Return [X, Y] of the center of cell containing provided text 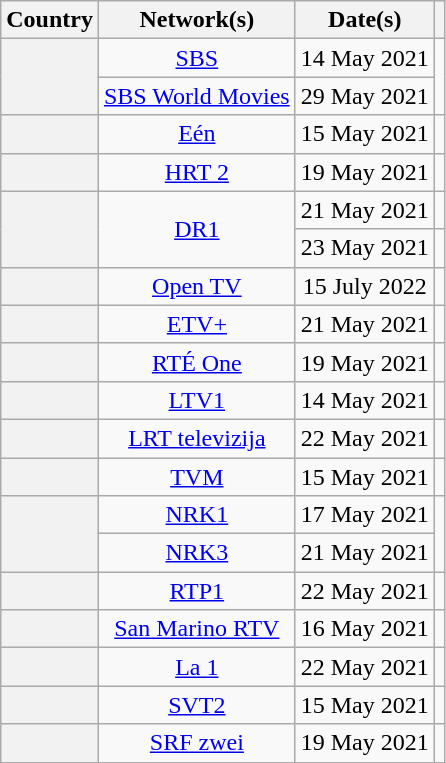
RTP1 [196, 591]
SBS World Movies [196, 96]
15 July 2022 [364, 286]
16 May 2021 [364, 629]
Date(s) [364, 20]
Eén [196, 134]
Network(s) [196, 20]
La 1 [196, 667]
SRF zwei [196, 743]
ETV+ [196, 324]
DR1 [196, 229]
LTV1 [196, 400]
NRK3 [196, 553]
17 May 2021 [364, 515]
Country [50, 20]
29 May 2021 [364, 96]
23 May 2021 [364, 248]
SVT2 [196, 705]
San Marino RTV [196, 629]
Open TV [196, 286]
LRT televizija [196, 438]
TVM [196, 477]
SBS [196, 58]
HRT 2 [196, 172]
NRK1 [196, 515]
RTÉ One [196, 362]
